Output the [X, Y] coordinate of the center of the cell containing the given text.  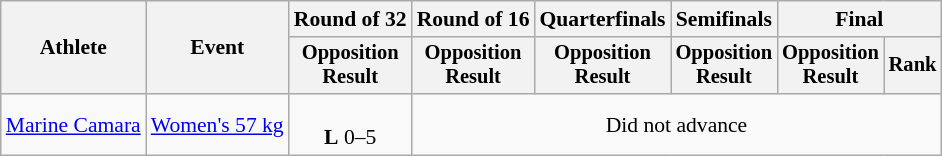
Event [218, 48]
Marine Camara [74, 124]
Semifinals [724, 19]
Round of 32 [350, 19]
Athlete [74, 48]
Did not advance [677, 124]
L 0–5 [350, 124]
Final [859, 19]
Women's 57 kg [218, 124]
Round of 16 [474, 19]
Rank [913, 66]
Quarterfinals [602, 19]
